Determine the [x, y] coordinate at the center of the cell enclosing the given text.  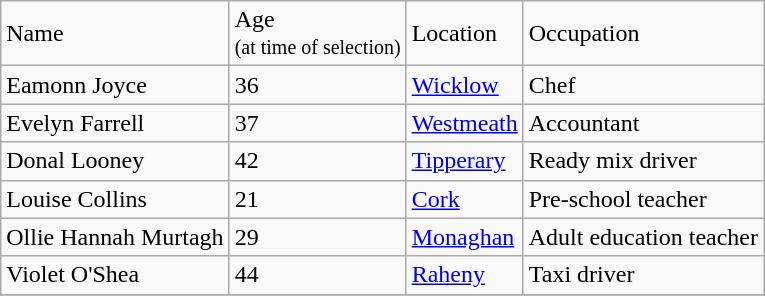
Cork [464, 199]
Ready mix driver [643, 161]
Tipperary [464, 161]
Location [464, 34]
Name [115, 34]
Louise Collins [115, 199]
21 [318, 199]
44 [318, 275]
Taxi driver [643, 275]
Violet O'Shea [115, 275]
Accountant [643, 123]
Ollie Hannah Murtagh [115, 237]
Raheny [464, 275]
29 [318, 237]
Occupation [643, 34]
Monaghan [464, 237]
36 [318, 85]
Westmeath [464, 123]
42 [318, 161]
Chef [643, 85]
Age (at time of selection) [318, 34]
Adult education teacher [643, 237]
Evelyn Farrell [115, 123]
37 [318, 123]
Donal Looney [115, 161]
Wicklow [464, 85]
Pre-school teacher [643, 199]
Eamonn Joyce [115, 85]
